Find where the given text appears and provide that cell's center as (x, y) coordinate. 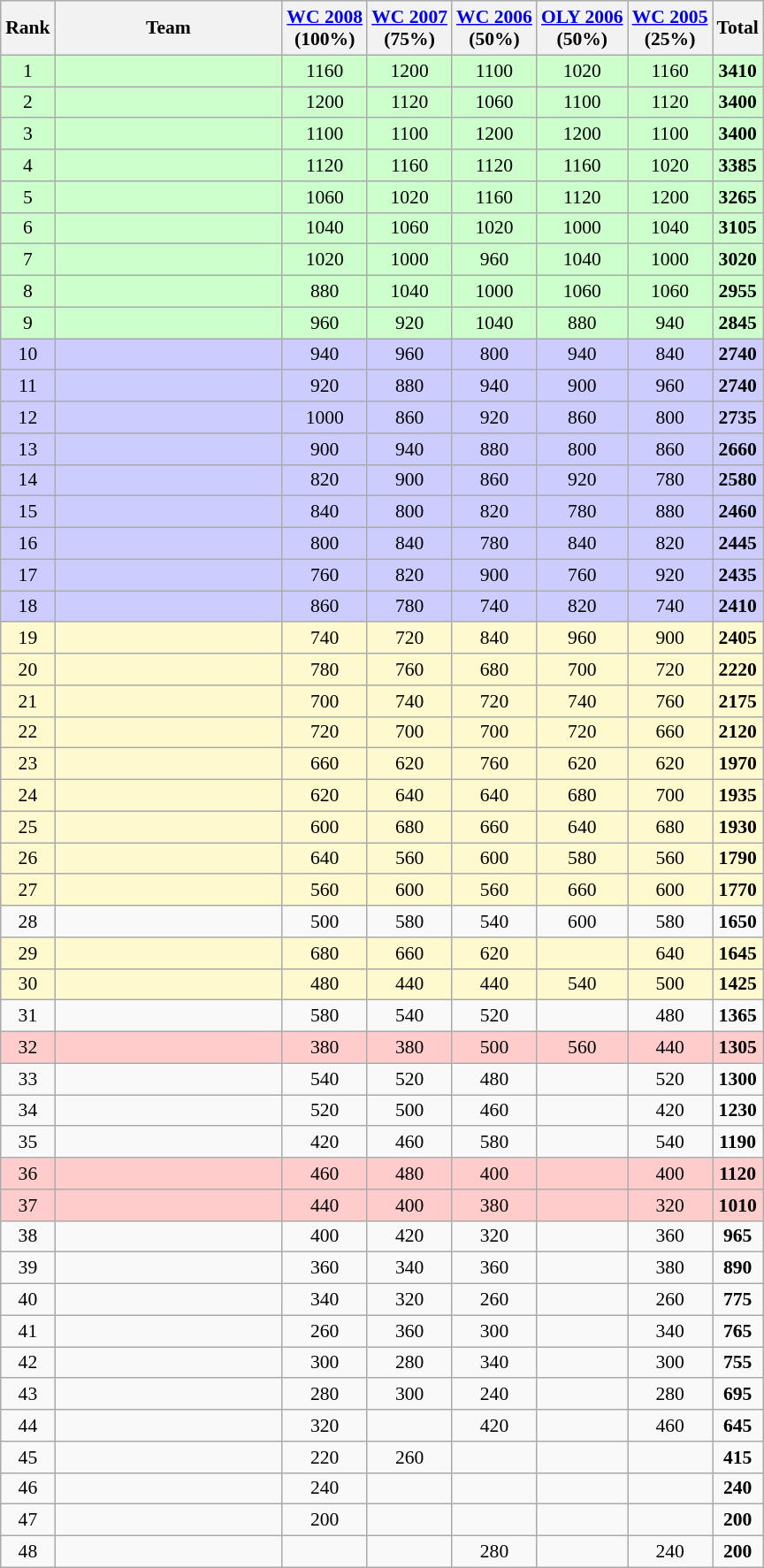
25 (28, 827)
35 (28, 1143)
Team (169, 28)
15 (28, 512)
41 (28, 1331)
40 (28, 1300)
2435 (737, 575)
2 (28, 103)
43 (28, 1395)
1645 (737, 953)
2120 (737, 732)
2410 (737, 607)
3105 (737, 228)
10 (28, 355)
1970 (737, 764)
2220 (737, 669)
18 (28, 607)
695 (737, 1395)
17 (28, 575)
26 (28, 859)
28 (28, 922)
14 (28, 480)
3410 (737, 71)
1 (28, 71)
21 (28, 701)
23 (28, 764)
48 (28, 1552)
5 (28, 197)
13 (28, 449)
1930 (737, 827)
1650 (737, 922)
2955 (737, 292)
1230 (737, 1111)
7 (28, 260)
42 (28, 1363)
3020 (737, 260)
3265 (737, 197)
1935 (737, 796)
765 (737, 1331)
1305 (737, 1048)
8 (28, 292)
46 (28, 1488)
29 (28, 953)
19 (28, 639)
36 (28, 1174)
22 (28, 732)
775 (737, 1300)
WC 2006(50%) (494, 28)
32 (28, 1048)
34 (28, 1111)
44 (28, 1426)
1790 (737, 859)
2460 (737, 512)
31 (28, 1016)
39 (28, 1268)
30 (28, 984)
2175 (737, 701)
12 (28, 417)
3385 (737, 165)
9 (28, 323)
45 (28, 1457)
1300 (737, 1079)
38 (28, 1236)
20 (28, 669)
6 (28, 228)
WC 2005(25%) (670, 28)
2660 (737, 449)
890 (737, 1268)
1425 (737, 984)
2845 (737, 323)
OLY 2006(50%) (582, 28)
1190 (737, 1143)
415 (737, 1457)
37 (28, 1205)
1010 (737, 1205)
WC 2008(100%) (325, 28)
16 (28, 544)
755 (737, 1363)
33 (28, 1079)
2405 (737, 639)
965 (737, 1236)
645 (737, 1426)
2580 (737, 480)
2735 (737, 417)
1770 (737, 891)
11 (28, 386)
24 (28, 796)
220 (325, 1457)
3 (28, 134)
Total (737, 28)
4 (28, 165)
WC 2007(75%) (409, 28)
Rank (28, 28)
47 (28, 1520)
1365 (737, 1016)
2445 (737, 544)
27 (28, 891)
